Find where the given text appears and provide that cell's center as (x, y) coordinate. 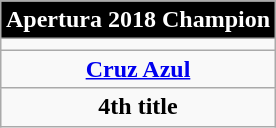
Cruz Azul (138, 69)
Apertura 2018 Champion (138, 20)
4th title (138, 107)
